Return the (X, Y) coordinate for the center point of the cell that contains the specified text.  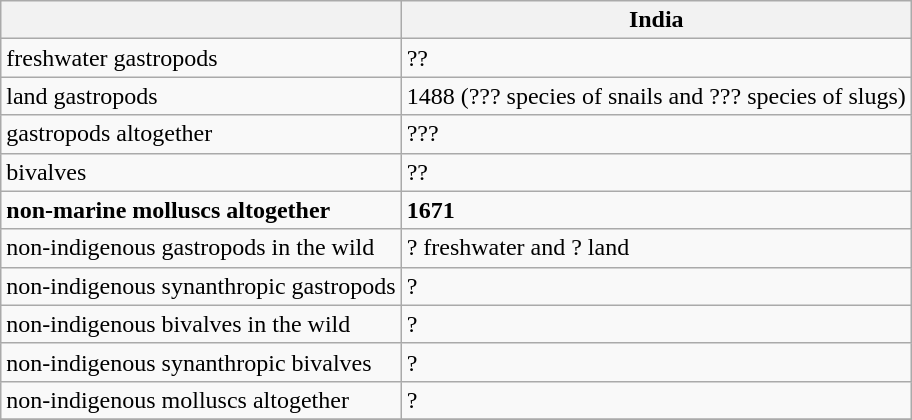
bivalves (201, 172)
non-indigenous synanthropic gastropods (201, 286)
non-indigenous molluscs altogether (201, 400)
non-indigenous gastropods in the wild (201, 248)
1671 (656, 210)
India (656, 20)
gastropods altogether (201, 134)
1488 (??? species of snails and ??? species of slugs) (656, 96)
non-indigenous bivalves in the wild (201, 324)
? freshwater and ? land (656, 248)
land gastropods (201, 96)
non-marine molluscs altogether (201, 210)
??? (656, 134)
freshwater gastropods (201, 58)
non-indigenous synanthropic bivalves (201, 362)
